Pinpoint the cell where the given text exists, returning its (x, y) midpoint coordinate. 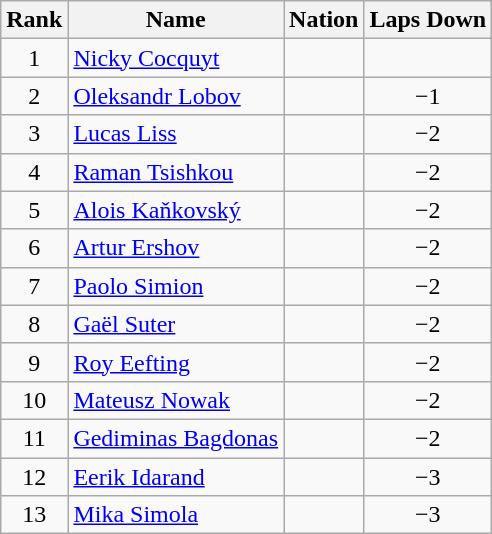
−1 (428, 96)
2 (34, 96)
1 (34, 58)
Mateusz Nowak (176, 400)
Lucas Liss (176, 134)
3 (34, 134)
Laps Down (428, 20)
4 (34, 172)
Nicky Cocquyt (176, 58)
Gaël Suter (176, 324)
11 (34, 438)
Eerik Idarand (176, 477)
6 (34, 248)
Nation (324, 20)
Paolo Simion (176, 286)
5 (34, 210)
8 (34, 324)
Rank (34, 20)
Alois Kaňkovský (176, 210)
9 (34, 362)
12 (34, 477)
7 (34, 286)
Gediminas Bagdonas (176, 438)
Mika Simola (176, 515)
Name (176, 20)
Oleksandr Lobov (176, 96)
13 (34, 515)
Roy Eefting (176, 362)
Raman Tsishkou (176, 172)
10 (34, 400)
Artur Ershov (176, 248)
